Output the (x, y) coordinate of the center of the cell containing the given text.  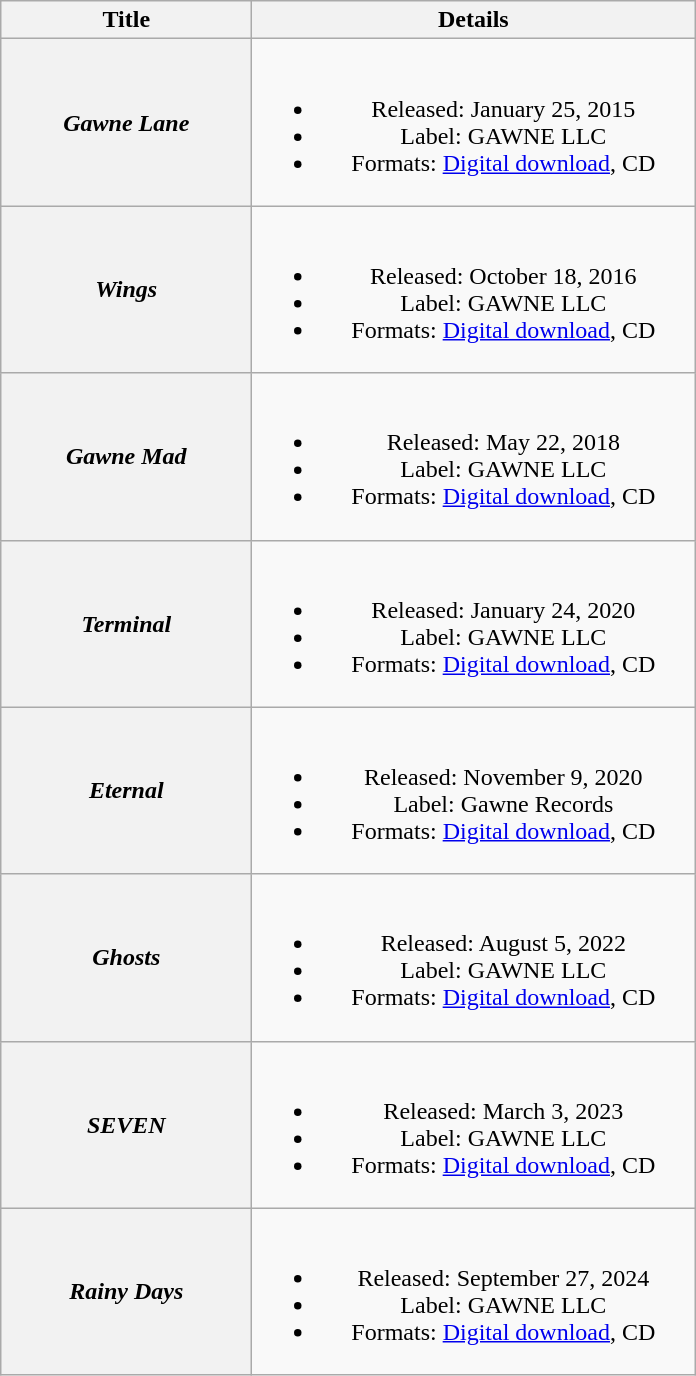
Released: January 25, 2015Label: GAWNE LLCFormats: Digital download, CD (474, 122)
Released: May 22, 2018Label: GAWNE LLCFormats: Digital download, CD (474, 456)
Ghosts (126, 958)
SEVEN (126, 1124)
Released: November 9, 2020Label: Gawne RecordsFormats: Digital download, CD (474, 790)
Wings (126, 290)
Gawne Mad (126, 456)
Released: January 24, 2020Label: GAWNE LLCFormats: Digital download, CD (474, 624)
Rainy Days (126, 1292)
Released: September 27, 2024Label: GAWNE LLCFormats: Digital download, CD (474, 1292)
Title (126, 20)
Gawne Lane (126, 122)
Released: October 18, 2016Label: GAWNE LLCFormats: Digital download, CD (474, 290)
Eternal (126, 790)
Terminal (126, 624)
Released: August 5, 2022Label: GAWNE LLCFormats: Digital download, CD (474, 958)
Released: March 3, 2023Label: GAWNE LLCFormats: Digital download, CD (474, 1124)
Details (474, 20)
